Locate the cell with the specified text and output its [X, Y] center coordinate. 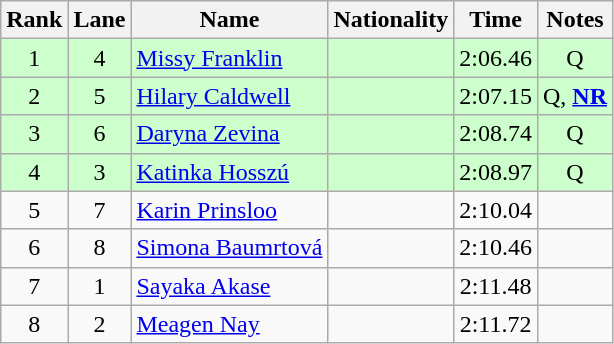
Simona Baumrtová [230, 248]
Nationality [391, 20]
Lane [100, 20]
Q, NR [574, 96]
Missy Franklin [230, 58]
Meagen Nay [230, 324]
2:10.46 [496, 248]
Karin Prinsloo [230, 210]
2:11.72 [496, 324]
2:11.48 [496, 286]
2:07.15 [496, 96]
Daryna Zevina [230, 134]
2:08.74 [496, 134]
Hilary Caldwell [230, 96]
Name [230, 20]
2:08.97 [496, 172]
Katinka Hosszú [230, 172]
2:10.04 [496, 210]
2:06.46 [496, 58]
Time [496, 20]
Notes [574, 20]
Rank [34, 20]
Sayaka Akase [230, 286]
